Detect which cell encompasses the target text, then output its [X, Y] center coordinate. 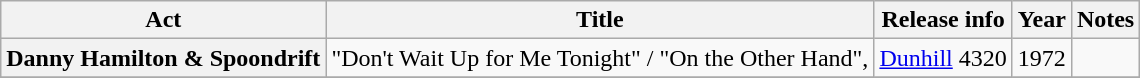
1972 [1042, 58]
Dunhill 4320 [943, 58]
"Don't Wait Up for Me Tonight" / "On the Other Hand", [600, 58]
Act [164, 20]
Title [600, 20]
Release info [943, 20]
Notes [1105, 20]
Year [1042, 20]
Danny Hamilton & Spoondrift [164, 58]
